Extract the (X, Y) coordinate from the center of the cell holding the provided text.  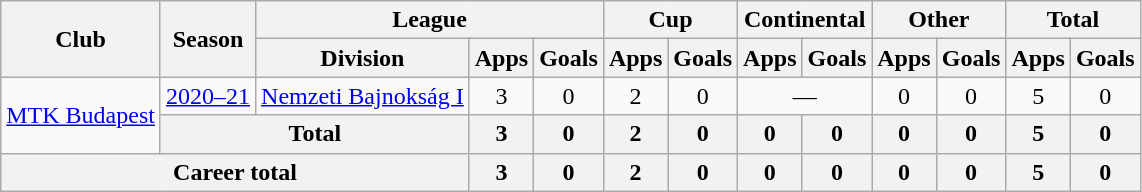
Continental (805, 20)
Division (363, 58)
Other (939, 20)
Career total (235, 172)
MTK Budapest (81, 115)
Club (81, 39)
Cup (670, 20)
Nemzeti Bajnokság I (363, 96)
League (430, 20)
— (805, 96)
2020–21 (208, 96)
Season (208, 39)
